For the text-containing cell, return its midpoint in (x, y) coordinate format. 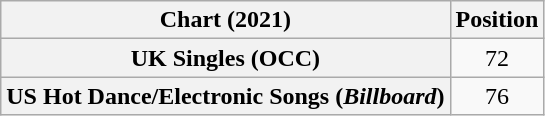
76 (497, 96)
Position (497, 20)
UK Singles (OCC) (226, 58)
72 (497, 58)
Chart (2021) (226, 20)
US Hot Dance/Electronic Songs (Billboard) (226, 96)
